From the cell containing the given text, extract its center point as [X, Y] coordinate. 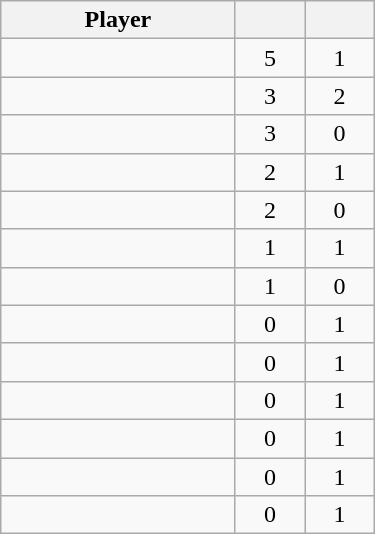
Player [118, 20]
5 [270, 58]
